For the text-containing cell, return its midpoint in [x, y] coordinate format. 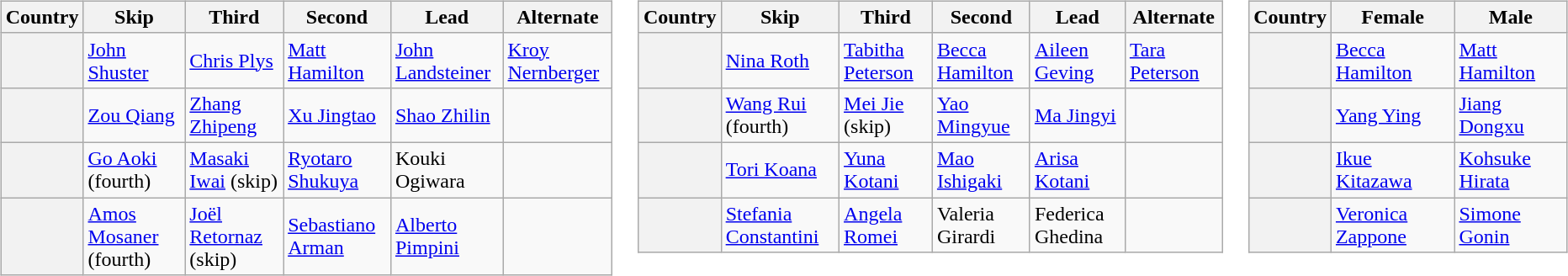
Jiang Dongxu [1511, 114]
Kroy Nernberger [558, 61]
Go Aoki (fourth) [135, 170]
Stefania Constantini [780, 224]
Male [1511, 17]
Ikue Kitazawa [1393, 170]
Chris Plys [234, 61]
Aileen Geving [1077, 61]
Zhang Zhipeng [234, 114]
Mao Ishigaki [981, 170]
Yao Mingyue [981, 114]
Amos Mosaner (fourth) [135, 236]
Tori Koana [780, 170]
Sebastiano Arman [337, 236]
Yang Ying [1393, 114]
Kohsuke Hirata [1511, 170]
Alberto Pimpini [447, 236]
Nina Roth [780, 61]
Tabitha Peterson [887, 61]
Yuna Kotani [887, 170]
Zou Qiang [135, 114]
Ryotaro Shukuya [337, 170]
Angela Romei [887, 224]
Masaki Iwai (skip) [234, 170]
Valeria Girardi [981, 224]
Wang Rui (fourth) [780, 114]
John Shuster [135, 61]
John Landsteiner [447, 61]
Kouki Ogiwara [447, 170]
Veronica Zappone [1393, 224]
Xu Jingtao [337, 114]
Tara Peterson [1173, 61]
Ma Jingyi [1077, 114]
Joël Retornaz (skip) [234, 236]
Female [1393, 17]
Mei Jie (skip) [887, 114]
Shao Zhilin [447, 114]
Simone Gonin [1511, 224]
Federica Ghedina [1077, 224]
Arisa Kotani [1077, 170]
